Capture the cell that displays the provided text and extract its [x, y] central coordinate. 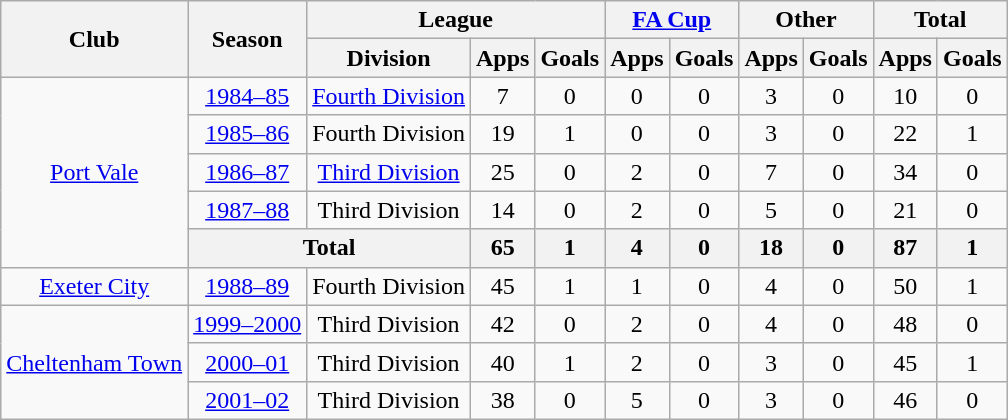
48 [905, 324]
1987–88 [248, 210]
40 [502, 362]
1999–2000 [248, 324]
1988–89 [248, 286]
Exeter City [94, 286]
87 [905, 248]
Port Vale [94, 172]
Season [248, 39]
25 [502, 172]
Cheltenham Town [94, 362]
38 [502, 400]
10 [905, 96]
19 [502, 134]
42 [502, 324]
18 [771, 248]
46 [905, 400]
2000–01 [248, 362]
Other [806, 20]
65 [502, 248]
League [456, 20]
1986–87 [248, 172]
14 [502, 210]
Club [94, 39]
FA Cup [672, 20]
34 [905, 172]
1985–86 [248, 134]
1984–85 [248, 96]
50 [905, 286]
Division [389, 58]
21 [905, 210]
2001–02 [248, 400]
22 [905, 134]
